Find where the given text appears and provide that cell's center as (X, Y) coordinate. 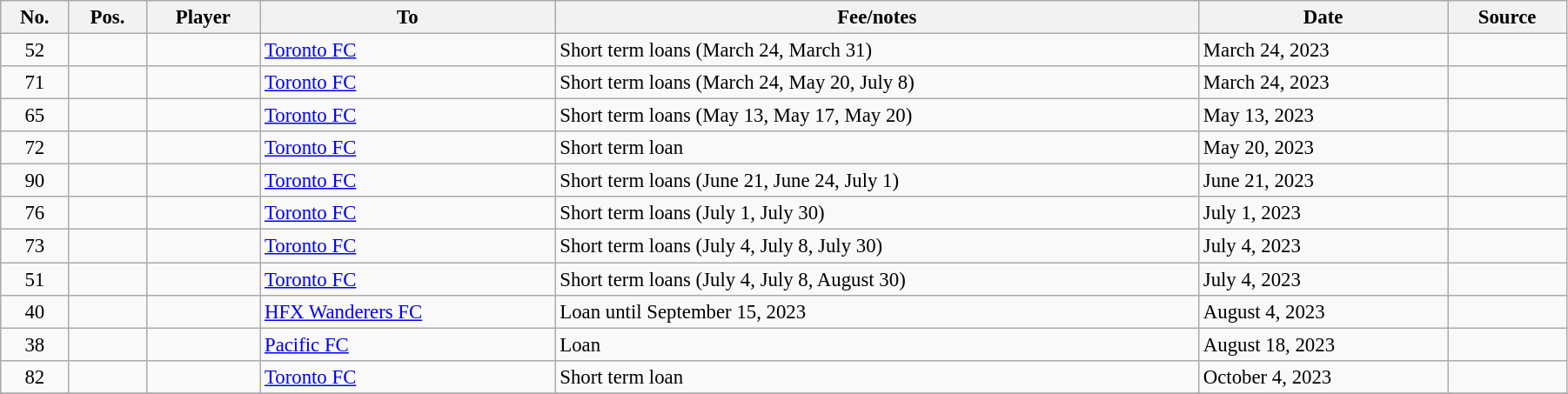
Loan (877, 344)
May 20, 2023 (1323, 148)
Pacific FC (407, 344)
Short term loans (July 4, July 8, August 30) (877, 279)
May 13, 2023 (1323, 116)
Short term loans (March 24, May 20, July 8) (877, 83)
To (407, 17)
Short term loans (March 24, March 31) (877, 50)
76 (35, 213)
Fee/notes (877, 17)
90 (35, 181)
72 (35, 148)
38 (35, 344)
73 (35, 246)
Short term loans (July 4, July 8, July 30) (877, 246)
Short term loans (June 21, June 24, July 1) (877, 181)
Pos. (108, 17)
Date (1323, 17)
Loan until September 15, 2023 (877, 311)
Player (204, 17)
51 (35, 279)
HFX Wanderers FC (407, 311)
October 4, 2023 (1323, 377)
52 (35, 50)
Short term loans (May 13, May 17, May 20) (877, 116)
June 21, 2023 (1323, 181)
Source (1507, 17)
No. (35, 17)
Short term loans (July 1, July 30) (877, 213)
40 (35, 311)
August 18, 2023 (1323, 344)
65 (35, 116)
July 1, 2023 (1323, 213)
71 (35, 83)
August 4, 2023 (1323, 311)
82 (35, 377)
